Extract the (X, Y) coordinate from the center of the cell holding the provided text.  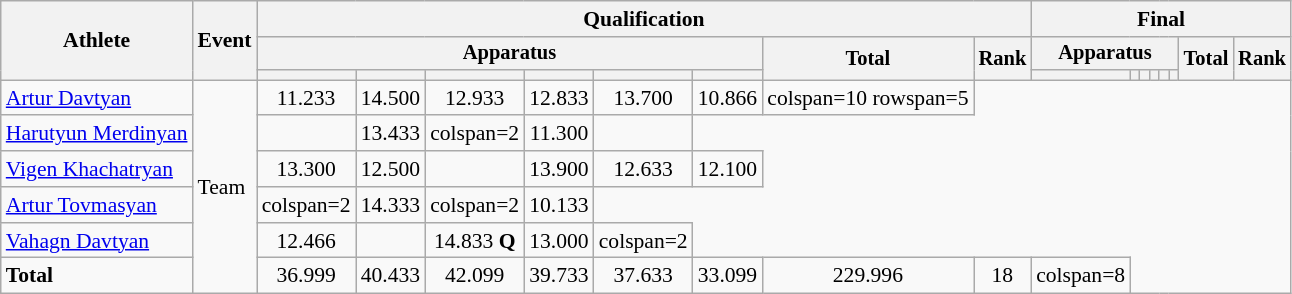
colspan=8 (1080, 276)
229.996 (868, 276)
10.133 (558, 205)
Artur Davtyan (97, 98)
12.933 (474, 98)
12.100 (728, 169)
Qualification (644, 19)
39.733 (558, 276)
Final (1161, 19)
40.433 (390, 276)
12.633 (644, 169)
11.233 (306, 98)
13.433 (390, 134)
12.833 (558, 98)
13.300 (306, 169)
12.466 (306, 241)
Event (225, 40)
Artur Tovmasyan (97, 205)
42.099 (474, 276)
14.333 (390, 205)
Vigen Khachatryan (97, 169)
11.300 (558, 134)
37.633 (644, 276)
18 (1003, 276)
14.500 (390, 98)
Vahagn Davtyan (97, 241)
12.500 (390, 169)
13.000 (558, 241)
Team (225, 187)
colspan=10 rowspan=5 (868, 98)
Harutyun Merdinyan (97, 134)
33.099 (728, 276)
13.900 (558, 169)
36.999 (306, 276)
Athlete (97, 40)
10.866 (728, 98)
13.700 (644, 98)
14.833 Q (474, 241)
